Locate the cell with the specified text and output its (X, Y) center coordinate. 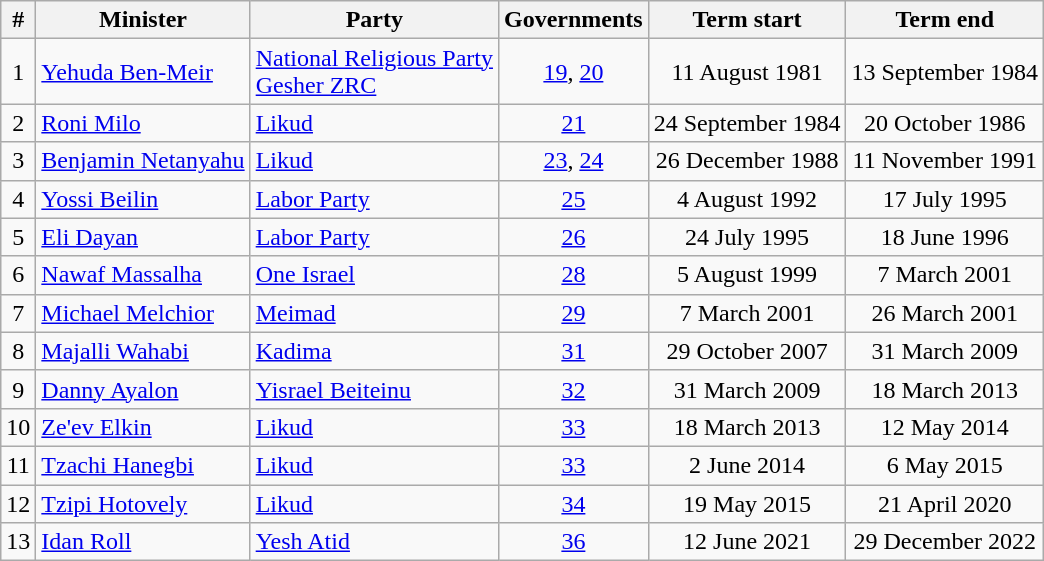
13 September 1984 (945, 72)
Minister (143, 20)
23, 24 (574, 161)
12 May 2014 (945, 427)
8 (18, 351)
18 June 1996 (945, 237)
5 (18, 237)
Party (374, 20)
24 September 1984 (747, 123)
20 October 1986 (945, 123)
26 (574, 237)
Eli Dayan (143, 237)
11 (18, 465)
Ze'ev Elkin (143, 427)
12 (18, 503)
21 (574, 123)
36 (574, 542)
25 (574, 199)
Term start (747, 20)
Kadima (374, 351)
34 (574, 503)
Majalli Wahabi (143, 351)
9 (18, 389)
Nawaf Massalha (143, 275)
12 June 2021 (747, 542)
7 (18, 313)
21 April 2020 (945, 503)
31 (574, 351)
13 (18, 542)
5 August 1999 (747, 275)
Yesh Atid (374, 542)
# (18, 20)
32 (574, 389)
4 August 1992 (747, 199)
3 (18, 161)
26 December 1988 (747, 161)
Roni Milo (143, 123)
Yossi Beilin (143, 199)
1 (18, 72)
Michael Melchior (143, 313)
29 December 2022 (945, 542)
Danny Ayalon (143, 389)
29 (574, 313)
Yisrael Beiteinu (374, 389)
Governments (574, 20)
17 July 1995 (945, 199)
19, 20 (574, 72)
24 July 1995 (747, 237)
29 October 2007 (747, 351)
28 (574, 275)
Term end (945, 20)
Benjamin Netanyahu (143, 161)
26 March 2001 (945, 313)
4 (18, 199)
Tzachi Hanegbi (143, 465)
Idan Roll (143, 542)
Meimad (374, 313)
11 August 1981 (747, 72)
6 May 2015 (945, 465)
2 (18, 123)
6 (18, 275)
One Israel (374, 275)
11 November 1991 (945, 161)
Yehuda Ben-Meir (143, 72)
National Religious PartyGesher ZRC (374, 72)
10 (18, 427)
2 June 2014 (747, 465)
19 May 2015 (747, 503)
Tzipi Hotovely (143, 503)
